From the cell containing the given text, extract its center point as [x, y] coordinate. 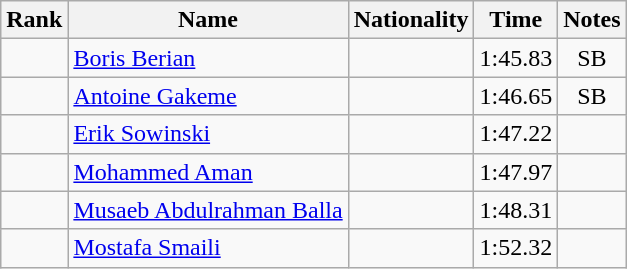
Musaeb Abdulrahman Balla [208, 210]
Mohammed Aman [208, 172]
Antoine Gakeme [208, 96]
Name [208, 20]
1:47.97 [516, 172]
Time [516, 20]
Erik Sowinski [208, 134]
Notes [592, 20]
1:52.32 [516, 248]
1:45.83 [516, 58]
Mostafa Smaili [208, 248]
1:48.31 [516, 210]
Rank [34, 20]
1:47.22 [516, 134]
Boris Berian [208, 58]
1:46.65 [516, 96]
Nationality [411, 20]
